Detect which cell encompasses the target text, then output its (x, y) center coordinate. 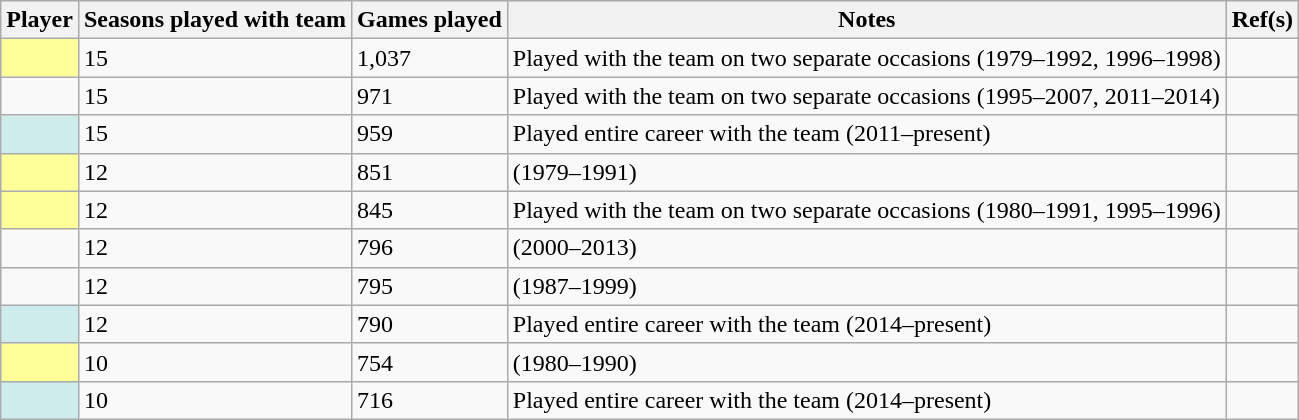
Played with the team on two separate occasions (1980–1991, 1995–1996) (866, 210)
(1980–1990) (866, 362)
851 (430, 172)
(2000–2013) (866, 248)
790 (430, 324)
Played with the team on two separate occasions (1979–1992, 1996–1998) (866, 58)
Played entire career with the team (2011–present) (866, 134)
795 (430, 286)
Notes (866, 20)
796 (430, 248)
971 (430, 96)
Player (40, 20)
845 (430, 210)
754 (430, 362)
Games played (430, 20)
Played with the team on two separate occasions (1995–2007, 2011–2014) (866, 96)
Ref(s) (1262, 20)
716 (430, 400)
Seasons played with team (214, 20)
959 (430, 134)
(1987–1999) (866, 286)
1,037 (430, 58)
(1979–1991) (866, 172)
